Provide the [x, y] coordinate of the cell's center where the given text is located.  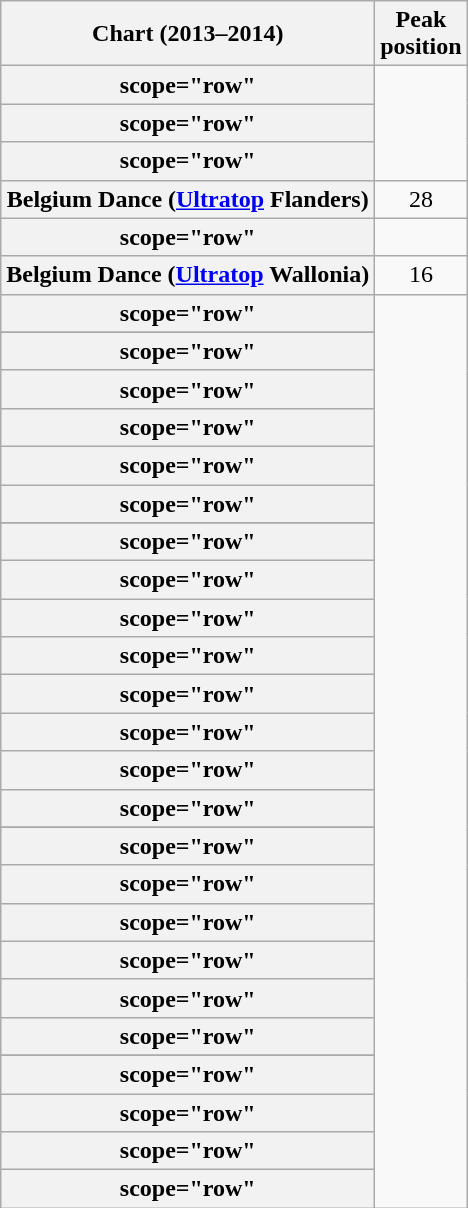
Chart (2013–2014) [188, 34]
Belgium Dance (Ultratop Flanders) [188, 199]
Belgium Dance (Ultratop Wallonia) [188, 275]
Peakposition [421, 34]
28 [421, 199]
16 [421, 275]
